Pinpoint the cell where the given text exists, returning its (X, Y) midpoint coordinate. 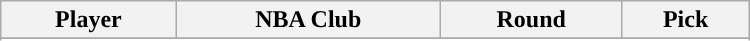
NBA Club (308, 20)
Pick (686, 20)
Round (531, 20)
Player (88, 20)
